Output the [X, Y] coordinate of the center of the cell containing the given text.  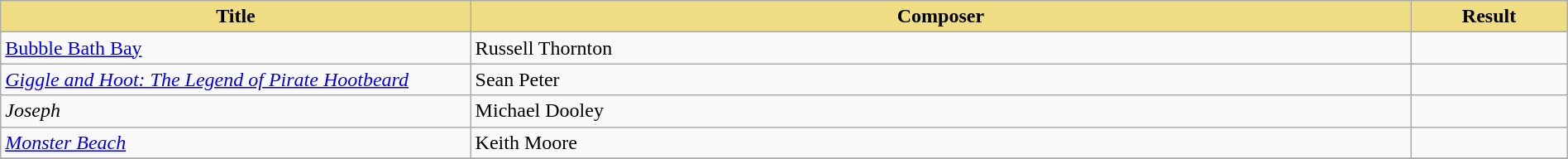
Result [1489, 17]
Michael Dooley [941, 111]
Keith Moore [941, 142]
Monster Beach [236, 142]
Russell Thornton [941, 48]
Bubble Bath Bay [236, 48]
Sean Peter [941, 79]
Giggle and Hoot: The Legend of Pirate Hootbeard [236, 79]
Composer [941, 17]
Title [236, 17]
Joseph [236, 111]
